Search for the cell housing the specified text and yield its [x, y] center coordinate. 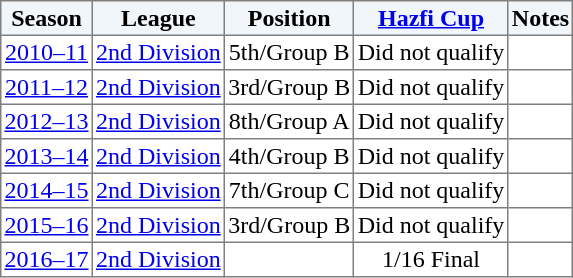
5th/Group B [288, 52]
Hazfi Cup [431, 18]
2011–12 [47, 87]
8th/Group A [288, 121]
1/16 Final [431, 259]
7th/Group C [288, 190]
2012–13 [47, 121]
2010–11 [47, 52]
2015–16 [47, 225]
4th/Group B [288, 156]
League [158, 18]
2014–15 [47, 190]
2016–17 [47, 259]
Notes [540, 18]
2013–14 [47, 156]
Season [47, 18]
Position [288, 18]
